Detect which cell encompasses the target text, then output its (x, y) center coordinate. 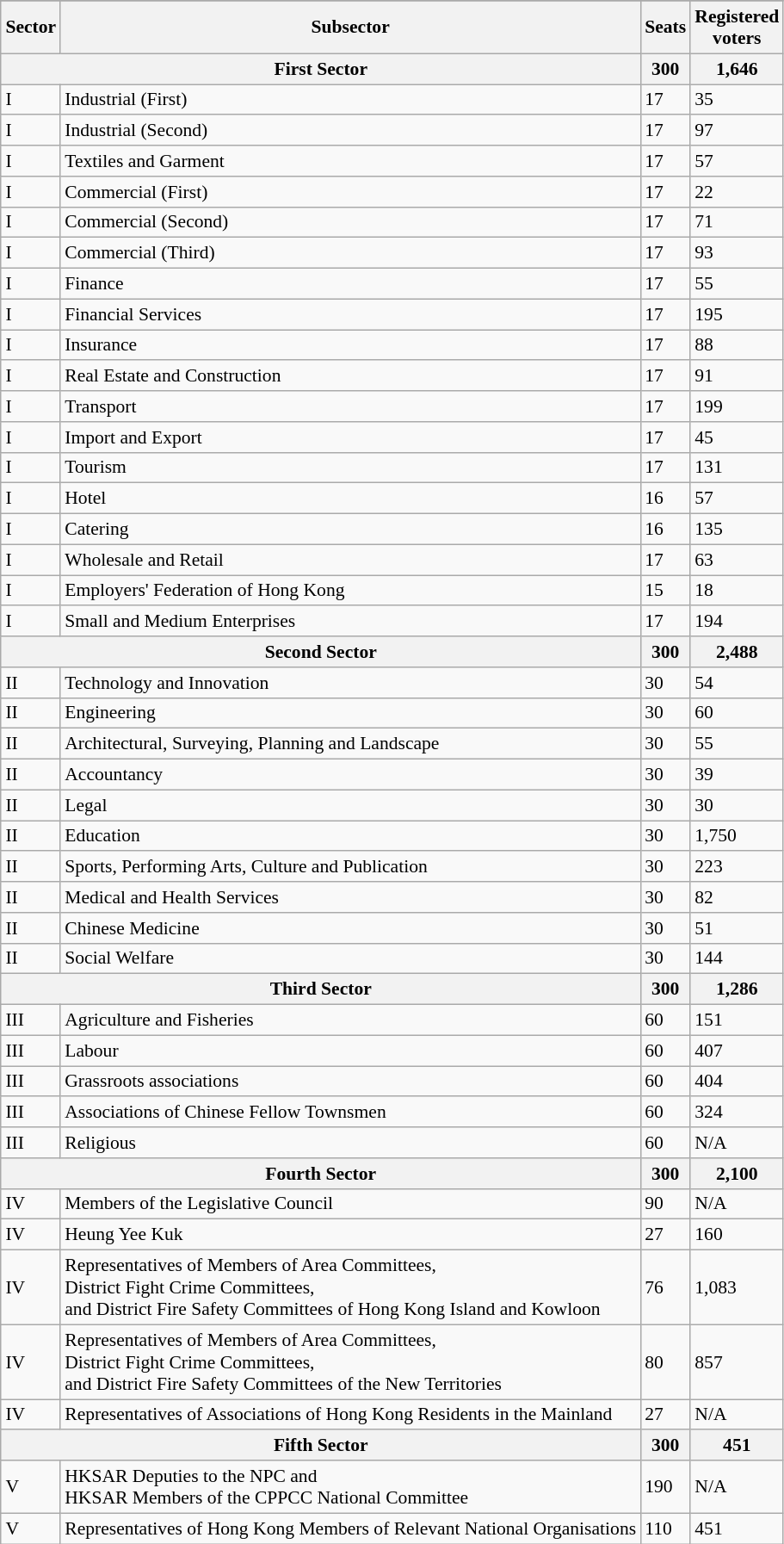
Hotel (350, 499)
Transport (350, 406)
324 (737, 1112)
Members of the Legislative Council (350, 1204)
80 (665, 1362)
Accountancy (350, 774)
Third Sector (320, 989)
2,100 (737, 1173)
Representatives of Members of Area Committees,District Fight Crime Committees,and District Fire Safety Committees of Hong Kong Island and Kowloon (350, 1287)
1,750 (737, 835)
Wholesale and Retail (350, 560)
51 (737, 927)
Representatives of Members of Area Committees,District Fight Crime Committees,and District Fire Safety Committees of the New Territories (350, 1362)
Finance (350, 283)
Legal (350, 805)
35 (737, 100)
Small and Medium Enterprises (350, 621)
63 (737, 560)
45 (737, 437)
15 (665, 591)
Insurance (350, 344)
223 (737, 866)
Representatives of Associations of Hong Kong Residents in the Mainland (350, 1414)
Registeredvoters (737, 28)
HKSAR Deputies to the NPC andHKSAR Members of the CPPCC National Committee (350, 1486)
Second Sector (320, 652)
97 (737, 130)
1,286 (737, 989)
194 (737, 621)
Commercial (Second) (350, 222)
Fifth Sector (320, 1445)
82 (737, 897)
Representatives of Hong Kong Members of Relevant National Organisations (350, 1528)
93 (737, 253)
Social Welfare (350, 958)
Grassroots associations (350, 1082)
18 (737, 591)
Seats (665, 28)
404 (737, 1082)
71 (737, 222)
Financial Services (350, 314)
Agriculture and Fisheries (350, 1020)
1,083 (737, 1287)
Education (350, 835)
Heung Yee Kuk (350, 1235)
91 (737, 375)
Sector (31, 28)
Religious (350, 1143)
Industrial (First) (350, 100)
135 (737, 529)
90 (665, 1204)
Labour (350, 1051)
Industrial (Second) (350, 130)
Medical and Health Services (350, 897)
Real Estate and Construction (350, 375)
Subsector (350, 28)
76 (665, 1287)
2,488 (737, 652)
407 (737, 1051)
190 (665, 1486)
144 (737, 958)
54 (737, 682)
Commercial (Third) (350, 253)
Technology and Innovation (350, 682)
22 (737, 191)
Chinese Medicine (350, 927)
Sports, Performing Arts, Culture and Publication (350, 866)
857 (737, 1362)
Catering (350, 529)
First Sector (320, 69)
Commercial (First) (350, 191)
199 (737, 406)
Textiles and Garment (350, 161)
Fourth Sector (320, 1173)
1,646 (737, 69)
160 (737, 1235)
131 (737, 468)
Tourism (350, 468)
151 (737, 1020)
Import and Export (350, 437)
Architectural, Surveying, Planning and Landscape (350, 744)
195 (737, 314)
Associations of Chinese Fellow Townsmen (350, 1112)
88 (737, 344)
Employers' Federation of Hong Kong (350, 591)
Engineering (350, 713)
110 (665, 1528)
39 (737, 774)
